Identify which cell holds the provided text, then report its (X, Y) central coordinate. 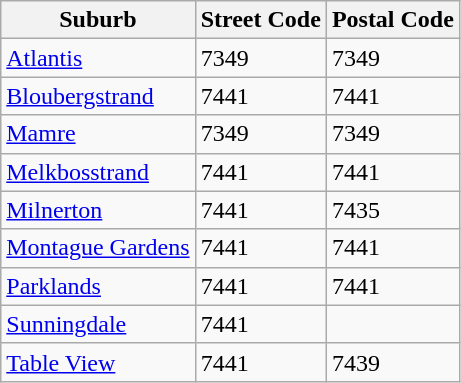
Sunningdale (98, 324)
Postal Code (392, 20)
Melkbosstrand (98, 172)
Table View (98, 362)
Milnerton (98, 210)
Montague Gardens (98, 248)
7435 (392, 210)
Mamre (98, 134)
Street Code (260, 20)
7439 (392, 362)
Suburb (98, 20)
Parklands (98, 286)
Bloubergstrand (98, 96)
Atlantis (98, 58)
